Locate the cell with the specified text and output its (X, Y) center coordinate. 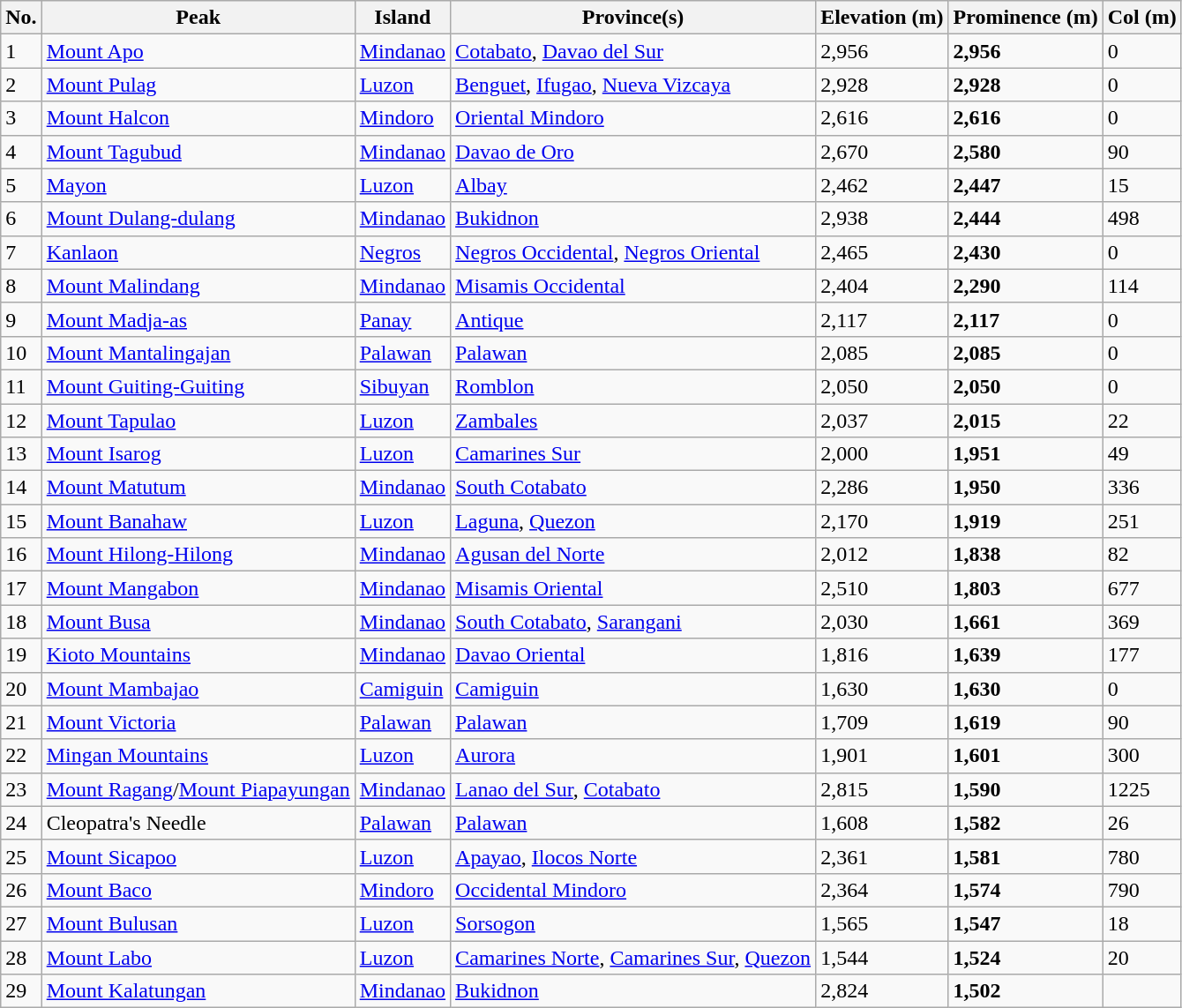
498 (1141, 219)
Antique (633, 319)
Agusan del Norte (633, 555)
South Cotabato (633, 488)
21 (21, 722)
Mount Baco (198, 890)
2,824 (882, 991)
251 (1141, 521)
Benguet, Ifugao, Nueva Vizcaya (633, 85)
Mount Halcon (198, 118)
Panay (402, 319)
Laguna, Quezon (633, 521)
27 (21, 923)
1,574 (1025, 890)
Mingan Mountains (198, 756)
2,012 (882, 555)
Apayao, Ilocos Norte (633, 856)
28 (21, 957)
Zambales (633, 421)
Mount Banahaw (198, 521)
1,590 (1025, 789)
Misamis Oriental (633, 588)
7 (21, 252)
Mount Isarog (198, 454)
1,619 (1025, 722)
2,938 (882, 219)
2,364 (882, 890)
1,661 (1025, 622)
336 (1141, 488)
Mount Guiting-Guiting (198, 386)
2,580 (1025, 152)
6 (21, 219)
Mount Ragang/Mount Piapayungan (198, 789)
4 (21, 152)
2,430 (1025, 252)
2,670 (882, 152)
Mount Sicapoo (198, 856)
300 (1141, 756)
2,444 (1025, 219)
2,815 (882, 789)
Island (402, 18)
Aurora (633, 756)
1,547 (1025, 923)
Negros Occidental, Negros Oriental (633, 252)
2,447 (1025, 185)
2,286 (882, 488)
1,608 (882, 823)
2,015 (1025, 421)
24 (21, 823)
11 (21, 386)
2 (21, 85)
177 (1141, 655)
Camarines Sur (633, 454)
25 (21, 856)
16 (21, 555)
19 (21, 655)
Albay (633, 185)
1,901 (882, 756)
1,502 (1025, 991)
2,404 (882, 286)
Oriental Mindoro (633, 118)
2,000 (882, 454)
Romblon (633, 386)
780 (1141, 856)
1,601 (1025, 756)
Sibuyan (402, 386)
1,565 (882, 923)
23 (21, 789)
Davao Oriental (633, 655)
Mount Labo (198, 957)
5 (21, 185)
Mount Apo (198, 51)
1 (21, 51)
Mount Kalatungan (198, 991)
1,951 (1025, 454)
Mount Hilong-Hilong (198, 555)
Mount Matutum (198, 488)
1,544 (882, 957)
Misamis Occidental (633, 286)
1,950 (1025, 488)
Mount Mambajao (198, 689)
Mount Bulusan (198, 923)
Cleopatra's Needle (198, 823)
2,170 (882, 521)
1,838 (1025, 555)
Mount Pulag (198, 85)
790 (1141, 890)
Kanlaon (198, 252)
Col (m) (1141, 18)
Mount Dulang-dulang (198, 219)
Davao de Oro (633, 152)
13 (21, 454)
Lanao del Sur, Cotabato (633, 789)
2,290 (1025, 286)
Mayon (198, 185)
114 (1141, 286)
2,462 (882, 185)
Mount Madja-as (198, 319)
Mount Busa (198, 622)
14 (21, 488)
1,816 (882, 655)
1,582 (1025, 823)
Mount Tapulao (198, 421)
2,361 (882, 856)
9 (21, 319)
3 (21, 118)
369 (1141, 622)
82 (1141, 555)
Mount Victoria (198, 722)
1,919 (1025, 521)
677 (1141, 588)
Kioto Mountains (198, 655)
Mount Mantalingajan (198, 353)
South Cotabato, Sarangani (633, 622)
1,709 (882, 722)
Mount Malindang (198, 286)
8 (21, 286)
Elevation (m) (882, 18)
Prominence (m) (1025, 18)
2,030 (882, 622)
Cotabato, Davao del Sur (633, 51)
Mount Mangabon (198, 588)
1225 (1141, 789)
Mount Tagubud (198, 152)
1,581 (1025, 856)
1,639 (1025, 655)
Sorsogon (633, 923)
1,803 (1025, 588)
Province(s) (633, 18)
2,465 (882, 252)
Occidental Mindoro (633, 890)
49 (1141, 454)
1,524 (1025, 957)
No. (21, 18)
Peak (198, 18)
12 (21, 421)
10 (21, 353)
17 (21, 588)
2,037 (882, 421)
Negros (402, 252)
Camarines Norte, Camarines Sur, Quezon (633, 957)
2,510 (882, 588)
29 (21, 991)
